Output the [X, Y] coordinate of the center of the cell containing the given text.  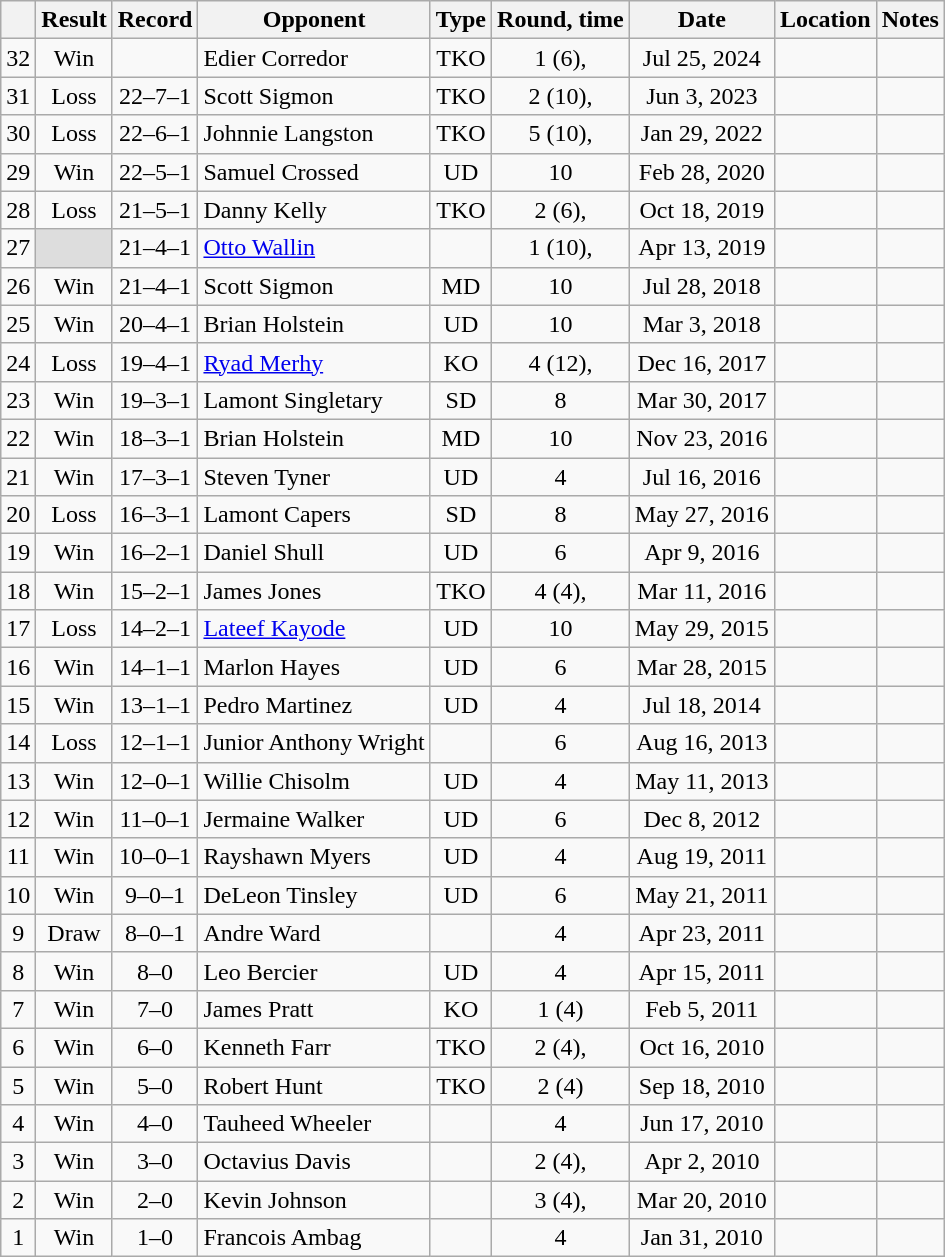
Kevin Johnson [314, 1200]
Jul 28, 2018 [702, 286]
7 [18, 1009]
8–0 [155, 971]
Tauheed Wheeler [314, 1124]
Jan 29, 2022 [702, 134]
Samuel Crossed [314, 172]
14 [18, 743]
Jan 31, 2010 [702, 1238]
Marlon Hayes [314, 667]
James Pratt [314, 1009]
Jul 18, 2014 [702, 705]
21 [18, 477]
Date [702, 20]
17 [18, 629]
May 21, 2011 [702, 895]
7–0 [155, 1009]
31 [18, 96]
17–3–1 [155, 477]
22 [18, 438]
Octavius Davis [314, 1162]
Mar 30, 2017 [702, 400]
14–1–1 [155, 667]
26 [18, 286]
Robert Hunt [314, 1085]
2 [18, 1200]
Mar 20, 2010 [702, 1200]
Nov 23, 2016 [702, 438]
30 [18, 134]
19–4–1 [155, 362]
13 [18, 781]
Apr 9, 2016 [702, 553]
11 [18, 857]
Willie Chisolm [314, 781]
Andre Ward [314, 933]
23 [18, 400]
May 11, 2013 [702, 781]
2 (6), [561, 210]
27 [18, 248]
1 [18, 1238]
21–5–1 [155, 210]
5–0 [155, 1085]
Opponent [314, 20]
Type [460, 20]
Oct 18, 2019 [702, 210]
13–1–1 [155, 705]
11–0–1 [155, 819]
4–0 [155, 1124]
9 [18, 933]
18–3–1 [155, 438]
9–0–1 [155, 895]
22–5–1 [155, 172]
Apr 23, 2011 [702, 933]
16–2–1 [155, 553]
Lateef Kayode [314, 629]
5 (10), [561, 134]
Apr 2, 2010 [702, 1162]
19–3–1 [155, 400]
Apr 13, 2019 [702, 248]
Dec 8, 2012 [702, 819]
Mar 3, 2018 [702, 324]
2 (4) [561, 1085]
1–0 [155, 1238]
Jun 17, 2010 [702, 1124]
Steven Tyner [314, 477]
Lamont Capers [314, 515]
Mar 11, 2016 [702, 591]
24 [18, 362]
2–0 [155, 1200]
Jul 16, 2016 [702, 477]
3 (4), [561, 1200]
Jun 3, 2023 [702, 96]
15–2–1 [155, 591]
Francois Ambag [314, 1238]
15 [18, 705]
Jermaine Walker [314, 819]
1 (10), [561, 248]
Otto Wallin [314, 248]
5 [18, 1085]
Pedro Martinez [314, 705]
Dec 16, 2017 [702, 362]
Rayshawn Myers [314, 857]
22–6–1 [155, 134]
12–0–1 [155, 781]
Feb 28, 2020 [702, 172]
Sep 18, 2010 [702, 1085]
1 (4) [561, 1009]
Aug 19, 2011 [702, 857]
James Jones [314, 591]
12 [18, 819]
Lamont Singletary [314, 400]
3 [18, 1162]
Oct 16, 2010 [702, 1047]
Result [74, 20]
20–4–1 [155, 324]
DeLeon Tinsley [314, 895]
10–0–1 [155, 857]
May 27, 2016 [702, 515]
16 [18, 667]
Feb 5, 2011 [702, 1009]
14–2–1 [155, 629]
22–7–1 [155, 96]
Draw [74, 933]
Johnnie Langston [314, 134]
Junior Anthony Wright [314, 743]
8–0–1 [155, 933]
1 (6), [561, 58]
Leo Bercier [314, 971]
Notes [910, 20]
Danny Kelly [314, 210]
Mar 28, 2015 [702, 667]
Location [825, 20]
Round, time [561, 20]
18 [18, 591]
3–0 [155, 1162]
12–1–1 [155, 743]
28 [18, 210]
Jul 25, 2024 [702, 58]
4 (12), [561, 362]
2 (10), [561, 96]
25 [18, 324]
29 [18, 172]
Edier Corredor [314, 58]
Kenneth Farr [314, 1047]
Daniel Shull [314, 553]
16–3–1 [155, 515]
Aug 16, 2013 [702, 743]
Record [155, 20]
32 [18, 58]
19 [18, 553]
6–0 [155, 1047]
Apr 15, 2011 [702, 971]
4 (4), [561, 591]
May 29, 2015 [702, 629]
20 [18, 515]
Ryad Merhy [314, 362]
